From the cell containing the given text, extract its center point as [X, Y] coordinate. 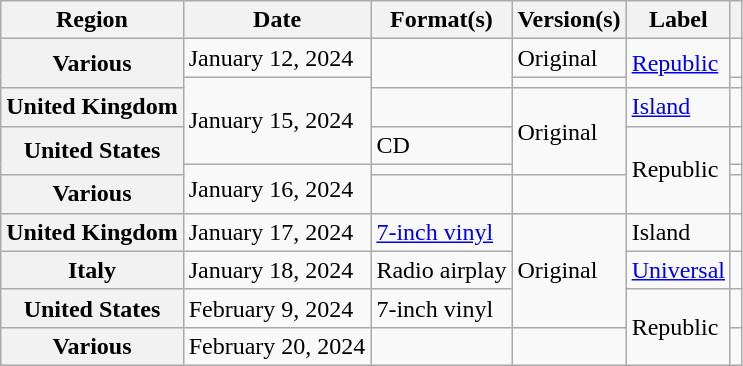
Radio airplay [442, 270]
Date [277, 20]
Version(s) [569, 20]
Region [92, 20]
Universal [678, 270]
Italy [92, 270]
Label [678, 20]
February 9, 2024 [277, 308]
January 17, 2024 [277, 232]
January 18, 2024 [277, 270]
Format(s) [442, 20]
January 15, 2024 [277, 120]
January 12, 2024 [277, 58]
CD [442, 145]
January 16, 2024 [277, 188]
February 20, 2024 [277, 346]
